Extract the [X, Y] coordinate from the center of the cell holding the provided text.  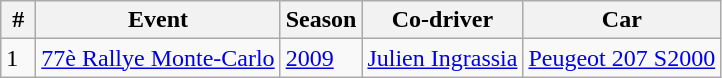
1 [18, 58]
Event [158, 20]
2009 [321, 58]
# [18, 20]
Season [321, 20]
Julien Ingrassia [442, 58]
Co-driver [442, 20]
Peugeot 207 S2000 [622, 58]
77è Rallye Monte-Carlo [158, 58]
Car [622, 20]
